Scan for the cell matching the given text and deliver its (x, y) coordinate at center. 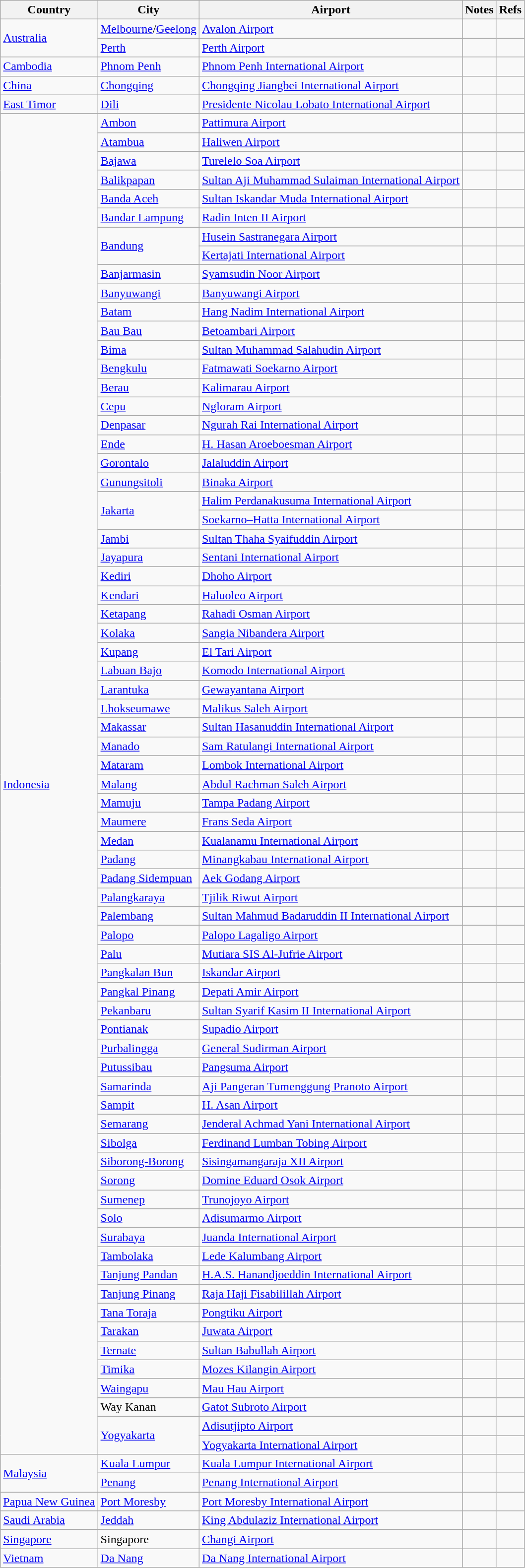
Gewayantana Airport (330, 690)
Jalaluddin Airport (330, 463)
Sultan Aji Muhammad Sulaiman International Airport (330, 180)
Putussibau (148, 1067)
Saudi Arabia (49, 1520)
Tarakan (148, 1331)
Bandung (148, 246)
Adisutjipto Airport (330, 1426)
Refs (510, 10)
Jenderal Achmad Yani International Airport (330, 1124)
Kuala Lumpur (148, 1464)
Mutiara SIS Al-Jufrie Airport (330, 954)
Ngurah Rai International Airport (330, 425)
Kuala Lumpur International Airport (330, 1464)
Tanjung Pandan (148, 1275)
Banyuwangi (148, 293)
Dili (148, 104)
Da Nang International Airport (330, 1558)
Pontianak (148, 1029)
H.A.S. Hanandjoeddin International Airport (330, 1275)
Sultan Babullah Airport (330, 1350)
Bengkulu (148, 369)
Betoambari Airport (330, 331)
Husein Sastranegara Airport (330, 237)
Sentani International Airport (330, 558)
Pangsuma Airport (330, 1067)
Cambodia (49, 66)
Malang (148, 784)
Adisumarmo Airport (330, 1218)
Palu (148, 954)
Jeddah (148, 1520)
China (49, 85)
Port Moresby (148, 1502)
Tanjung Pinang (148, 1294)
Radin Inten II Airport (330, 217)
Samarinda (148, 1086)
Sorong (148, 1181)
Solo (148, 1218)
Tjilik Riwut Airport (330, 897)
Atambua (148, 142)
Haluoleo Airport (330, 595)
Kendari (148, 595)
Berau (148, 387)
Sangia Nibandera Airport (330, 633)
Ende (148, 444)
Supadio Airport (330, 1029)
Palangkaraya (148, 897)
Malaysia (49, 1473)
Port Moresby International Airport (330, 1502)
Perth Airport (330, 48)
Pangkal Pinang (148, 992)
Hang Nadim International Airport (330, 312)
Ambon (148, 123)
Yogyakarta (148, 1435)
Iskandar Airport (330, 973)
Kolaka (148, 633)
Syamsudin Noor Airport (330, 274)
El Tari Airport (330, 652)
Penang International Airport (330, 1483)
Siborong-Borong (148, 1162)
Jakarta (148, 510)
Denpasar (148, 425)
City (148, 10)
Jayapura (148, 558)
Surabaya (148, 1237)
Gatot Subroto Airport (330, 1407)
Perth (148, 48)
Rahadi Osman Airport (330, 614)
Pangkalan Bun (148, 973)
Gunungsitoli (148, 482)
Sam Ratulangi International Airport (330, 746)
Malikus Saleh Airport (330, 708)
Changi Airport (330, 1539)
Sampit (148, 1105)
Soekarno–Hatta International Airport (330, 519)
Larantuka (148, 690)
Avalon Airport (330, 29)
Pekanbaru (148, 1010)
Tampa Padang Airport (330, 803)
Juwata Airport (330, 1331)
Australia (49, 38)
Mataram (148, 765)
Presidente Nicolau Lobato International Airport (330, 104)
Bandar Lampung (148, 217)
Gorontalo (148, 463)
Sultan Syarif Kasim II International Airport (330, 1010)
Lhokseumawe (148, 708)
Ketapang (148, 614)
Way Kanan (148, 1407)
Phnom Penh International Airport (330, 66)
Aek Godang Airport (330, 878)
Trunojoyo Airport (330, 1199)
Ferdinand Lumban Tobing Airport (330, 1142)
H. Hasan Aroeboesman Airport (330, 444)
Sumenep (148, 1199)
Palopo Lagaligo Airport (330, 935)
Banda Aceh (148, 198)
General Sudirman Airport (330, 1048)
King Abdulaziz International Airport (330, 1520)
Kertajati International Airport (330, 255)
Kalimarau Airport (330, 387)
H. Asan Airport (330, 1105)
Komodo International Airport (330, 671)
Tana Toraja (148, 1313)
Turelelo Soa Airport (330, 161)
Cepu (148, 406)
Yogyakarta International Airport (330, 1445)
Domine Eduard Osok Airport (330, 1181)
Palembang (148, 916)
Juanda International Airport (330, 1237)
Da Nang (148, 1558)
Banjarmasin (148, 274)
Bajawa (148, 161)
Timika (148, 1369)
Sultan Hasanuddin International Airport (330, 727)
Vietnam (49, 1558)
Purbalingga (148, 1048)
Sultan Iskandar Muda International Airport (330, 198)
Depati Amir Airport (330, 992)
Kupang (148, 652)
Pattimura Airport (330, 123)
East Timor (49, 104)
Sultan Thaha Syaifuddin Airport (330, 538)
Mamuju (148, 803)
Mau Hau Airport (330, 1388)
Tambolaka (148, 1256)
Abdul Rachman Saleh Airport (330, 784)
Padang Sidempuan (148, 878)
Aji Pangeran Tumenggung Pranoto Airport (330, 1086)
Labuan Bajo (148, 671)
Mozes Kilangin Airport (330, 1369)
Jambi (148, 538)
Sultan Muhammad Salahudin Airport (330, 350)
Banyuwangi Airport (330, 293)
Chongqing Jiangbei International Airport (330, 85)
Chongqing (148, 85)
Medan (148, 841)
Pongtiku Airport (330, 1313)
Bima (148, 350)
Kualanamu International Airport (330, 841)
Makassar (148, 727)
Maumere (148, 821)
Semarang (148, 1124)
Dhoho Airport (330, 576)
Notes (479, 10)
Lede Kalumbang Airport (330, 1256)
Sibolga (148, 1142)
Kediri (148, 576)
Phnom Penh (148, 66)
Palopo (148, 935)
Frans Seda Airport (330, 821)
Bau Bau (148, 331)
Papua New Guinea (49, 1502)
Raja Haji Fisabilillah Airport (330, 1294)
Penang (148, 1483)
Lombok International Airport (330, 765)
Ngloram Airport (330, 406)
Fatmawati Soekarno Airport (330, 369)
Binaka Airport (330, 482)
Country (49, 10)
Minangkabau International Airport (330, 860)
Manado (148, 746)
Waingapu (148, 1388)
Balikpapan (148, 180)
Melbourne/Geelong (148, 29)
Indonesia (49, 784)
Padang (148, 860)
Airport (330, 10)
Halim Perdanakusuma International Airport (330, 501)
Ternate (148, 1350)
Sisingamangaraja XII Airport (330, 1162)
Haliwen Airport (330, 142)
Sultan Mahmud Badaruddin II International Airport (330, 916)
Batam (148, 312)
